Scan for the cell matching the given text and deliver its (x, y) coordinate at center. 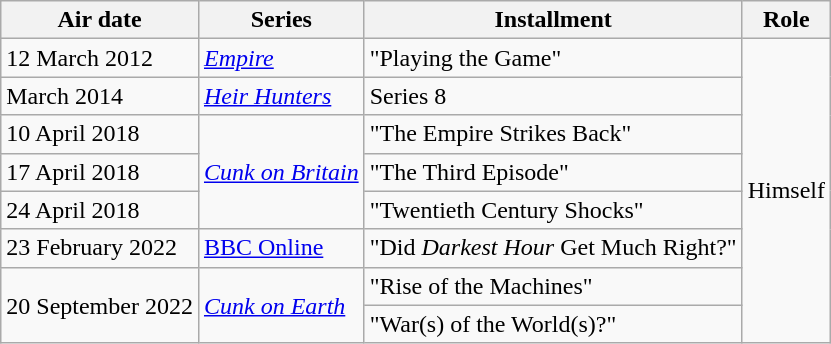
March 2014 (100, 96)
"Playing the Game" (553, 58)
10 April 2018 (100, 134)
24 April 2018 (100, 210)
Air date (100, 20)
Cunk on Earth (281, 305)
"Twentieth Century Shocks" (553, 210)
Installment (553, 20)
17 April 2018 (100, 172)
23 February 2022 (100, 248)
"The Empire Strikes Back" (553, 134)
"The Third Episode" (553, 172)
"War(s) of the World(s)?" (553, 324)
Himself (786, 191)
20 September 2022 (100, 305)
Series (281, 20)
Series 8 (553, 96)
Cunk on Britain (281, 172)
12 March 2012 (100, 58)
"Did Darkest Hour Get Much Right?" (553, 248)
"Rise of the Machines" (553, 286)
Role (786, 20)
BBC Online (281, 248)
Empire (281, 58)
Heir Hunters (281, 96)
